Find where the given text appears and provide that cell's center as (X, Y) coordinate. 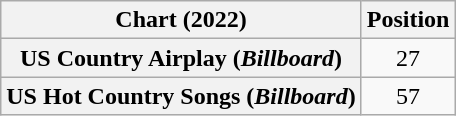
27 (408, 58)
Position (408, 20)
US Hot Country Songs (Billboard) (181, 96)
US Country Airplay (Billboard) (181, 58)
Chart (2022) (181, 20)
57 (408, 96)
